For the text-containing cell, return its midpoint in [x, y] coordinate format. 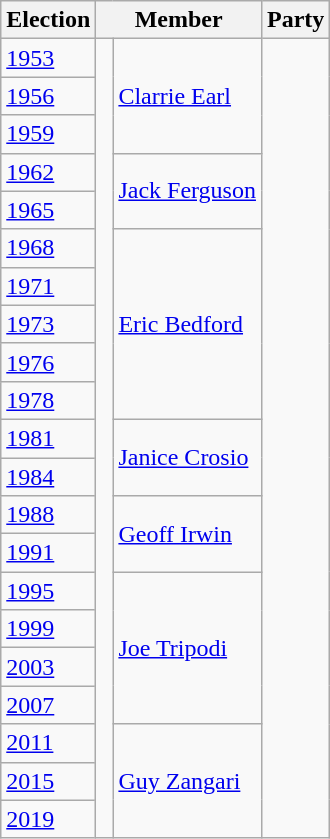
1995 [48, 591]
2003 [48, 667]
1976 [48, 362]
1978 [48, 400]
1991 [48, 553]
1973 [48, 324]
1968 [48, 248]
Party [295, 20]
1971 [48, 286]
2007 [48, 705]
Eric Bedford [188, 324]
2015 [48, 781]
1962 [48, 172]
Election [48, 20]
Clarrie Earl [188, 96]
Member [179, 20]
2019 [48, 819]
Guy Zangari [188, 781]
Joe Tripodi [188, 648]
2011 [48, 743]
1965 [48, 210]
Janice Crosio [188, 457]
1988 [48, 515]
1959 [48, 134]
1981 [48, 438]
Jack Ferguson [188, 191]
1999 [48, 629]
1956 [48, 96]
1984 [48, 477]
Geoff Irwin [188, 534]
1953 [48, 58]
